Return the (X, Y) coordinate for the center point of the cell that contains the specified text.  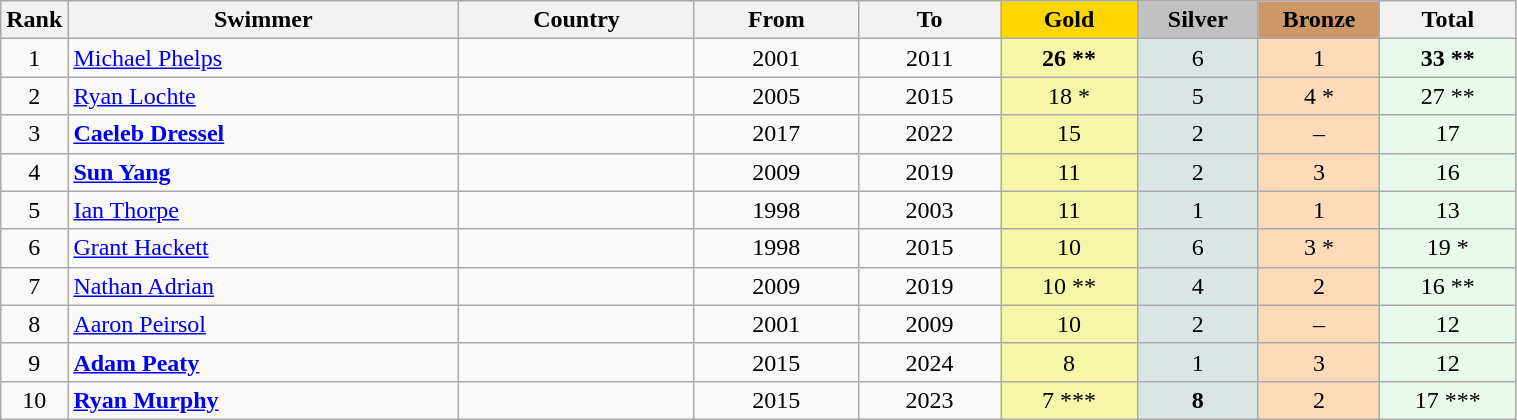
16 (1448, 172)
2023 (930, 400)
From (776, 20)
16 ** (1448, 286)
Adam Peaty (264, 362)
15 (1069, 134)
3 * (1318, 248)
Nathan Adrian (264, 286)
Sun Yang (264, 172)
Bronze (1318, 20)
Caeleb Dressel (264, 134)
18 * (1069, 96)
2022 (930, 134)
17 (1448, 134)
Michael Phelps (264, 58)
Ryan Lochte (264, 96)
Ian Thorpe (264, 210)
4 * (1318, 96)
Ryan Murphy (264, 400)
7 *** (1069, 400)
10 ** (1069, 286)
Gold (1069, 20)
Grant Hackett (264, 248)
9 (34, 362)
Swimmer (264, 20)
Aaron Peirsol (264, 324)
Total (1448, 20)
2003 (930, 210)
2005 (776, 96)
Country (577, 20)
27 ** (1448, 96)
19 * (1448, 248)
7 (34, 286)
2017 (776, 134)
33 ** (1448, 58)
26 ** (1069, 58)
To (930, 20)
Rank (34, 20)
2024 (930, 362)
17 *** (1448, 400)
13 (1448, 210)
2011 (930, 58)
Silver (1198, 20)
